Detect which cell encompasses the target text, then output its [x, y] center coordinate. 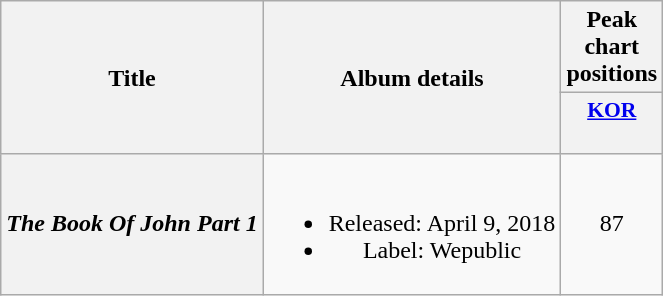
Title [132, 78]
87 [612, 224]
Peak chart positions [612, 47]
Album details [412, 78]
KOR [612, 124]
Released: April 9, 2018Label: Wepublic [412, 224]
The Book Of John Part 1 [132, 224]
